For the text-containing cell, return its midpoint in [x, y] coordinate format. 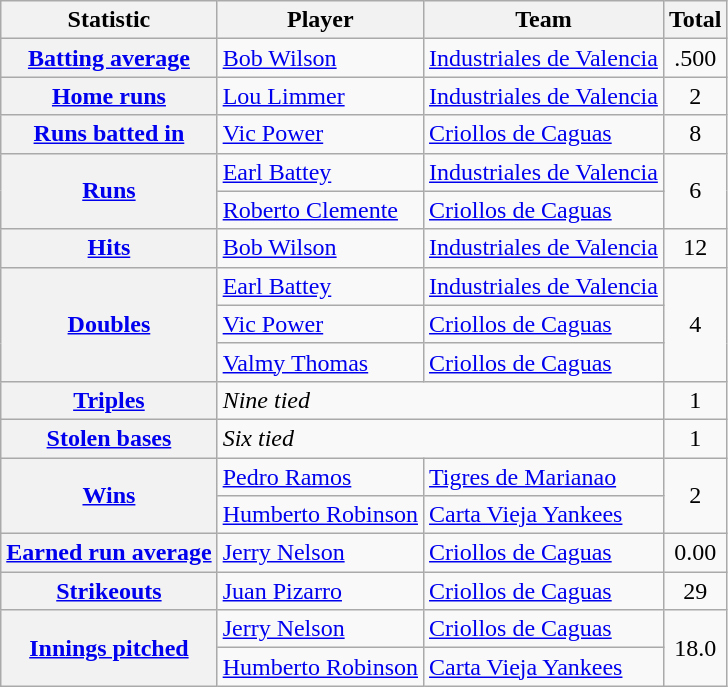
Triples [109, 400]
Stolen bases [109, 438]
Tigres de Marianao [544, 477]
Roberto Clemente [320, 210]
Team [544, 20]
Earned run average [109, 553]
Pedro Ramos [320, 477]
Player [320, 20]
29 [695, 591]
Innings pitched [109, 648]
18.0 [695, 648]
Wins [109, 496]
Valmy Thomas [320, 362]
Runs batted in [109, 134]
8 [695, 134]
Juan Pizarro [320, 591]
Runs [109, 191]
12 [695, 248]
Strikeouts [109, 591]
Batting average [109, 58]
Nine tied [440, 400]
Total [695, 20]
6 [695, 191]
Statistic [109, 20]
Home runs [109, 96]
4 [695, 324]
0.00 [695, 553]
Doubles [109, 324]
Hits [109, 248]
.500 [695, 58]
Lou Limmer [320, 96]
Six tied [440, 438]
